Identify which cell holds the provided text, then report its (x, y) central coordinate. 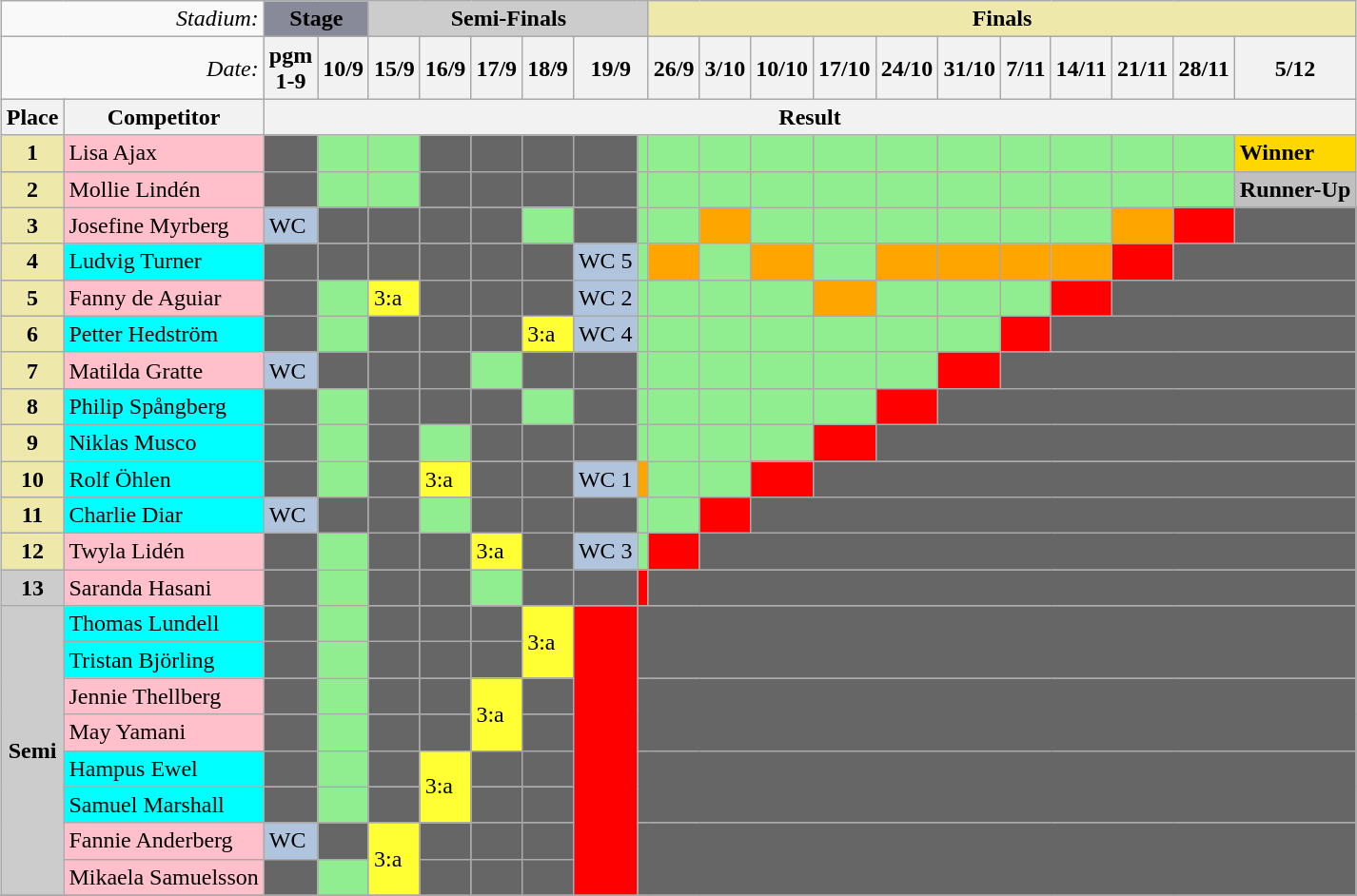
Competitor (164, 117)
Lisa Ajax (164, 153)
10/9 (344, 68)
6 (32, 334)
2 (32, 189)
5/12 (1295, 68)
1 (32, 153)
Stage (316, 19)
Thomas Lundell (164, 624)
5 (32, 298)
Philip Spångberg (164, 406)
3/10 (725, 68)
Samuel Marshall (164, 805)
WC 1 (605, 478)
May Yamani (164, 732)
11 (32, 516)
Rolf Öhlen (164, 478)
Winner (1295, 153)
7 (32, 370)
9 (32, 442)
Saranda Hasani (164, 588)
17/9 (497, 68)
8 (32, 406)
Charlie Diar (164, 516)
26/9 (674, 68)
16/9 (445, 68)
Result (810, 117)
10 (32, 478)
4 (32, 262)
Ludvig Turner (164, 262)
WC 2 (605, 298)
Place (32, 117)
3 (32, 225)
Finals (1002, 19)
15/9 (394, 68)
Date: (132, 68)
12 (32, 552)
Niklas Musco (164, 442)
31/10 (970, 68)
Hampus Ewel (164, 769)
18/9 (548, 68)
Mikaela Samuelsson (164, 877)
pgm1-9 (290, 68)
7/11 (1026, 68)
21/11 (1142, 68)
Tristan Björling (164, 660)
Semi (32, 750)
19/9 (611, 68)
24/10 (907, 68)
Petter Hedström (164, 334)
Twyla Lidén (164, 552)
10/10 (782, 68)
WC 4 (605, 334)
13 (32, 588)
17/10 (844, 68)
Runner-Up (1295, 189)
Semi-Finals (508, 19)
WC 5 (605, 262)
WC 3 (605, 552)
Stadium: (132, 19)
Matilda Gratte (164, 370)
Fannie Anderberg (164, 841)
Mollie Lindén (164, 189)
Jennie Thellberg (164, 696)
14/11 (1081, 68)
Josefine Myrberg (164, 225)
28/11 (1204, 68)
Fanny de Aguiar (164, 298)
